Find where the given text appears and provide that cell's center as [x, y] coordinate. 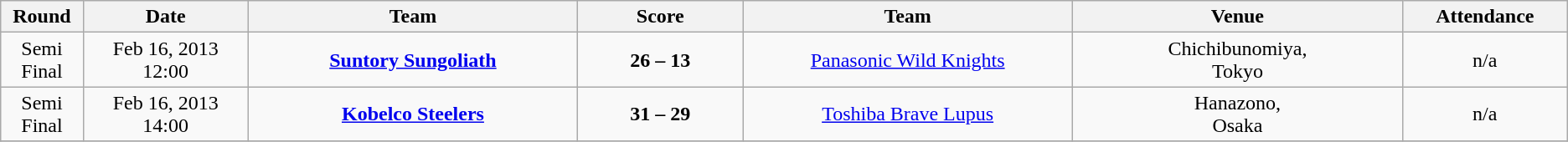
Hanazono,Osaka [1238, 114]
Feb 16, 2013 14:00 [166, 114]
Date [166, 17]
31 – 29 [660, 114]
Feb 16, 2013 12:00 [166, 60]
Suntory Sungoliath [413, 60]
26 – 13 [660, 60]
Toshiba Brave Lupus [908, 114]
Kobelco Steelers [413, 114]
Attendance [1484, 17]
Venue [1238, 17]
Chichibunomiya,Tokyo [1238, 60]
Score [660, 17]
Round [42, 17]
Panasonic Wild Knights [908, 60]
